Scan for the cell matching the given text and deliver its (x, y) coordinate at center. 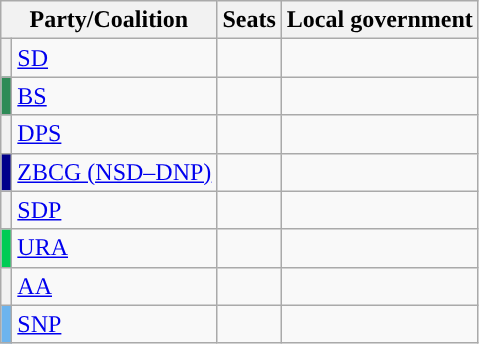
DPS (114, 134)
Seats (249, 20)
SD (114, 58)
SDP (114, 210)
BS (114, 96)
URA (114, 248)
AA (114, 286)
ZBCG (NSD–DNP) (114, 172)
Party/Coalition (109, 20)
SNP (114, 324)
Local government (380, 20)
